Extract the (x, y) coordinate from the center of the cell holding the provided text.  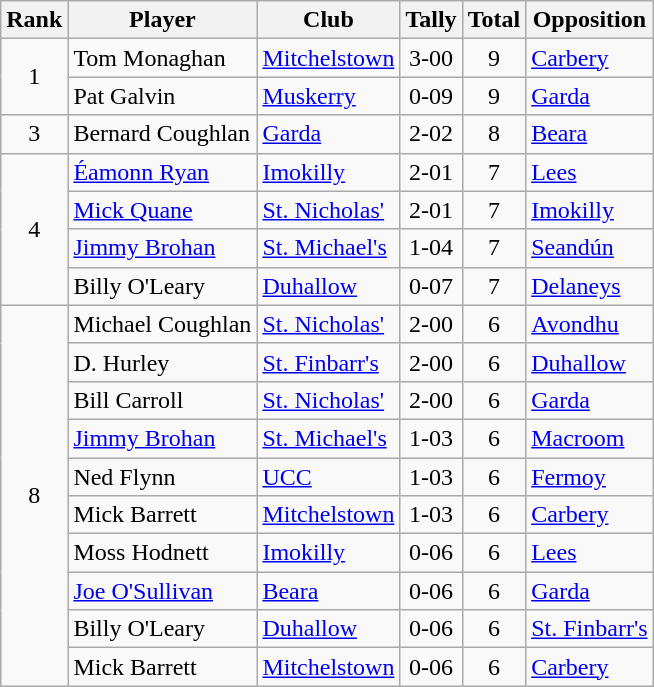
2-02 (431, 134)
0-09 (431, 96)
Muskerry (328, 96)
Fermoy (590, 477)
Michael Coughlan (162, 324)
3 (34, 134)
Avondhu (590, 324)
Pat Galvin (162, 96)
D. Hurley (162, 362)
Joe O'Sullivan (162, 591)
Rank (34, 20)
Seandún (590, 248)
3-00 (431, 58)
Macroom (590, 438)
Delaneys (590, 286)
Tally (431, 20)
4 (34, 229)
1-04 (431, 248)
UCC (328, 477)
Player (162, 20)
1 (34, 77)
Club (328, 20)
0-07 (431, 286)
Opposition (590, 20)
Moss Hodnett (162, 553)
Bill Carroll (162, 400)
Total (494, 20)
Bernard Coughlan (162, 134)
Éamonn Ryan (162, 172)
Mick Quane (162, 210)
Ned Flynn (162, 477)
Tom Monaghan (162, 58)
